Scan for the cell matching the given text and deliver its (X, Y) coordinate at center. 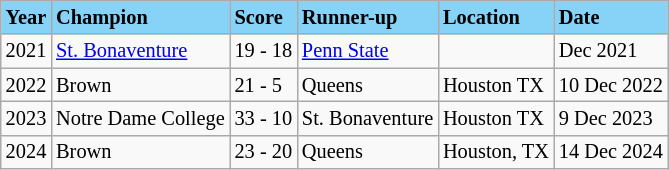
Champion (140, 17)
Notre Dame College (140, 118)
Date (611, 17)
2024 (26, 152)
Dec 2021 (611, 51)
14 Dec 2024 (611, 152)
2023 (26, 118)
19 - 18 (264, 51)
Runner-up (368, 17)
33 - 10 (264, 118)
Score (264, 17)
9 Dec 2023 (611, 118)
10 Dec 2022 (611, 85)
Year (26, 17)
2022 (26, 85)
21 - 5 (264, 85)
Location (496, 17)
2021 (26, 51)
23 - 20 (264, 152)
Penn State (368, 51)
Houston, TX (496, 152)
